Identify which cell holds the provided text, then report its (X, Y) central coordinate. 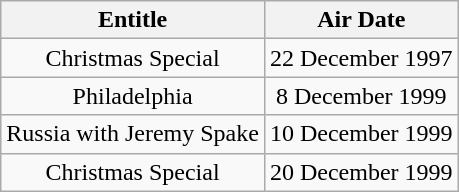
Philadelphia (133, 96)
Entitle (133, 20)
Air Date (361, 20)
10 December 1999 (361, 134)
Russia with Jeremy Spake (133, 134)
8 December 1999 (361, 96)
22 December 1997 (361, 58)
20 December 1999 (361, 172)
